Scan for the cell matching the given text and deliver its [X, Y] coordinate at center. 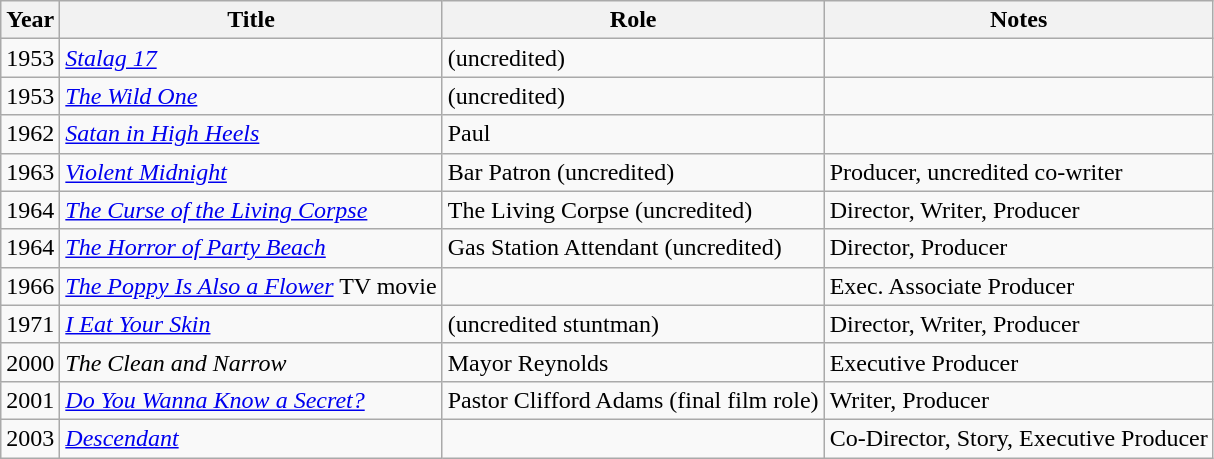
The Poppy Is Also a Flower TV movie [251, 286]
I Eat Your Skin [251, 324]
Director, Producer [1018, 248]
Executive Producer [1018, 362]
(uncredited stuntman) [633, 324]
Do You Wanna Know a Secret? [251, 400]
Writer, Producer [1018, 400]
Gas Station Attendant (uncredited) [633, 248]
Role [633, 20]
Co-Director, Story, Executive Producer [1018, 438]
Exec. Associate Producer [1018, 286]
Pastor Clifford Adams (final film role) [633, 400]
The Curse of the Living Corpse [251, 210]
Paul [633, 134]
The Horror of Party Beach [251, 248]
Stalag 17 [251, 58]
Producer, uncredited co-writer [1018, 172]
Year [30, 20]
Violent Midnight [251, 172]
Satan in High Heels [251, 134]
1971 [30, 324]
Title [251, 20]
1962 [30, 134]
2003 [30, 438]
Bar Patron (uncredited) [633, 172]
1966 [30, 286]
The Clean and Narrow [251, 362]
Descendant [251, 438]
2001 [30, 400]
The Wild One [251, 96]
2000 [30, 362]
1963 [30, 172]
Mayor Reynolds [633, 362]
The Living Corpse (uncredited) [633, 210]
Notes [1018, 20]
